Scan for the cell matching the given text and deliver its [X, Y] coordinate at center. 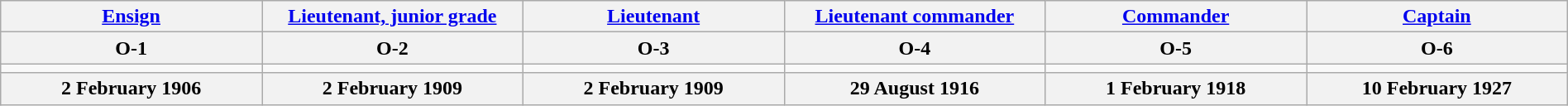
10 February 1927 [1437, 89]
O-2 [392, 48]
1 February 1918 [1176, 89]
2 February 1906 [131, 89]
O-5 [1176, 48]
O-1 [131, 48]
Lieutenant [653, 17]
O-3 [653, 48]
O-4 [915, 48]
Lieutenant commander [915, 17]
29 August 1916 [915, 89]
Ensign [131, 17]
O-6 [1437, 48]
Lieutenant, junior grade [392, 17]
Commander [1176, 17]
Captain [1437, 17]
